Capture the cell that displays the provided text and extract its (x, y) central coordinate. 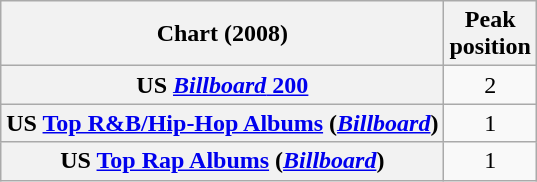
US Top Rap Albums (Billboard) (222, 161)
Peakposition (490, 34)
US Top R&B/Hip-Hop Albums (Billboard) (222, 123)
2 (490, 85)
Chart (2008) (222, 34)
US Billboard 200 (222, 85)
